Return the [x, y] coordinate for the center point of the cell that contains the specified text.  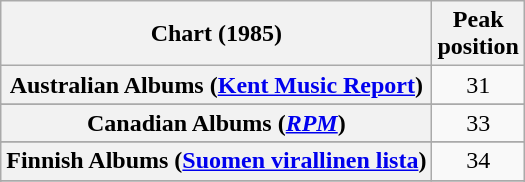
Finnish Albums (Suomen virallinen lista) [216, 161]
Chart (1985) [216, 34]
Australian Albums (Kent Music Report) [216, 85]
31 [478, 85]
Canadian Albums (RPM) [216, 123]
34 [478, 161]
33 [478, 123]
Peakposition [478, 34]
